For the text-containing cell, return its midpoint in [x, y] coordinate format. 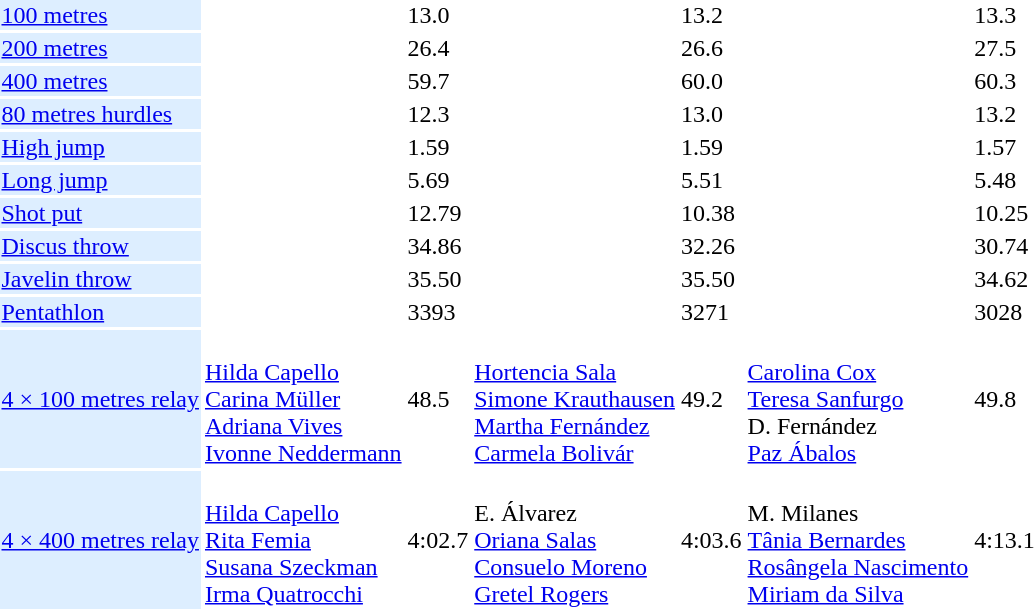
Discus throw [100, 246]
100 metres [100, 15]
4 × 400 metres relay [100, 540]
3271 [711, 312]
5.51 [711, 180]
Javelin throw [100, 279]
49.2 [711, 399]
E. Álvarez Oriana Salas Consuelo Moreno Gretel Rogers [575, 540]
Shot put [100, 213]
Carolina Cox Teresa Sanfurgo D. Fernández Paz Ábalos [858, 399]
12.3 [438, 114]
80 metres hurdles [100, 114]
400 metres [100, 81]
13.2 [711, 15]
High jump [100, 147]
4:03.6 [711, 540]
Long jump [100, 180]
59.7 [438, 81]
Pentathlon [100, 312]
12.79 [438, 213]
48.5 [438, 399]
M. Milanes Tânia Bernardes Rosângela Nascimento Miriam da Silva [858, 540]
60.0 [711, 81]
3393 [438, 312]
Hilda Capello Carina Müller Adriana Vives Ivonne Neddermann [303, 399]
26.6 [711, 48]
4 × 100 metres relay [100, 399]
Hortencia Sala Simone Krauthausen Martha Fernández Carmela Bolivár [575, 399]
34.86 [438, 246]
200 metres [100, 48]
4:02.7 [438, 540]
32.26 [711, 246]
26.4 [438, 48]
5.69 [438, 180]
10.38 [711, 213]
Hilda Capello Rita Femia Susana Szeckman Irma Quatrocchi [303, 540]
